Identify which cell holds the provided text, then report its [X, Y] central coordinate. 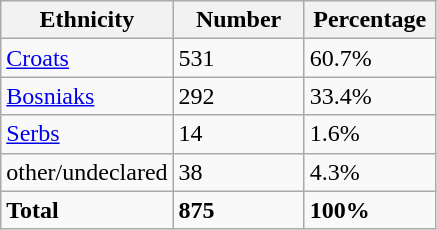
Ethnicity [87, 20]
Serbs [87, 134]
4.3% [370, 172]
531 [238, 58]
Number [238, 20]
875 [238, 210]
Total [87, 210]
38 [238, 172]
14 [238, 134]
other/undeclared [87, 172]
Croats [87, 58]
1.6% [370, 134]
Bosniaks [87, 96]
292 [238, 96]
33.4% [370, 96]
100% [370, 210]
Percentage [370, 20]
60.7% [370, 58]
